Detect which cell encompasses the target text, then output its [X, Y] center coordinate. 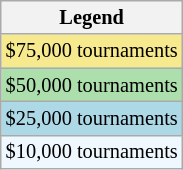
$10,000 tournaments [92, 152]
$75,000 tournaments [92, 51]
Legend [92, 17]
$50,000 tournaments [92, 85]
$25,000 tournaments [92, 118]
